Locate the cell with the specified text and output its (X, Y) center coordinate. 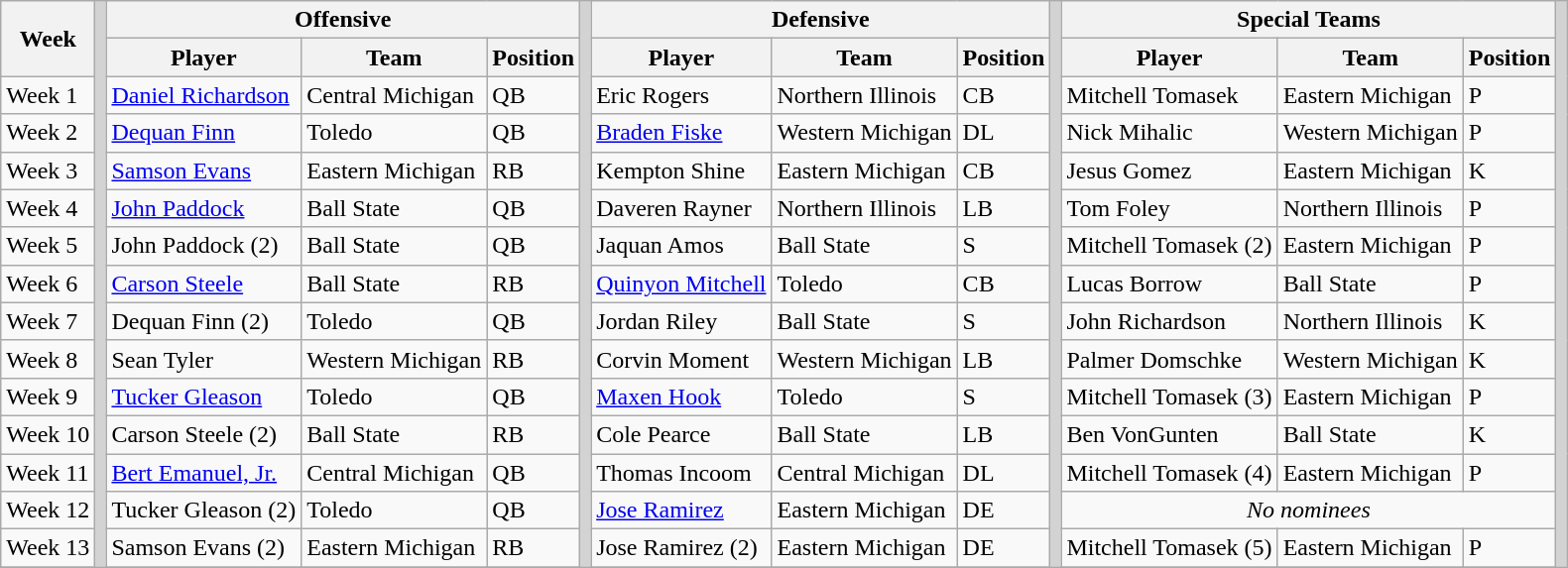
Week 12 (48, 511)
Mitchell Tomasek (5) (1169, 548)
Corvin Moment (681, 359)
Week 8 (48, 359)
Jordan Riley (681, 321)
Week 7 (48, 321)
Jaquan Amos (681, 246)
Mitchell Tomasek (3) (1169, 397)
Quinyon Mitchell (681, 284)
John Richardson (1169, 321)
Palmer Domschke (1169, 359)
Tom Foley (1169, 208)
Daveren Rayner (681, 208)
Week 13 (48, 548)
Mitchell Tomasek (1169, 95)
Samson Evans (204, 170)
John Paddock (204, 208)
Defensive (821, 20)
Lucas Borrow (1169, 284)
Sean Tyler (204, 359)
Dequan Finn (204, 133)
Week 1 (48, 95)
Maxen Hook (681, 397)
Week 4 (48, 208)
Dequan Finn (2) (204, 321)
Week (48, 39)
Mitchell Tomasek (2) (1169, 246)
Tucker Gleason (204, 397)
Offensive (343, 20)
Special Teams (1309, 20)
Week 2 (48, 133)
Week 6 (48, 284)
Jose Ramirez (681, 511)
Mitchell Tomasek (4) (1169, 473)
Kempton Shine (681, 170)
Week 5 (48, 246)
Carson Steele (204, 284)
Daniel Richardson (204, 95)
Week 3 (48, 170)
Cole Pearce (681, 434)
Eric Rogers (681, 95)
No nominees (1309, 511)
Week 9 (48, 397)
Braden Fiske (681, 133)
Tucker Gleason (2) (204, 511)
Ben VonGunten (1169, 434)
Samson Evans (2) (204, 548)
Jose Ramirez (2) (681, 548)
John Paddock (2) (204, 246)
Week 10 (48, 434)
Week 11 (48, 473)
Thomas Incoom (681, 473)
Bert Emanuel, Jr. (204, 473)
Carson Steele (2) (204, 434)
Jesus Gomez (1169, 170)
Nick Mihalic (1169, 133)
